Pinpoint the cell where the given text exists, returning its (x, y) midpoint coordinate. 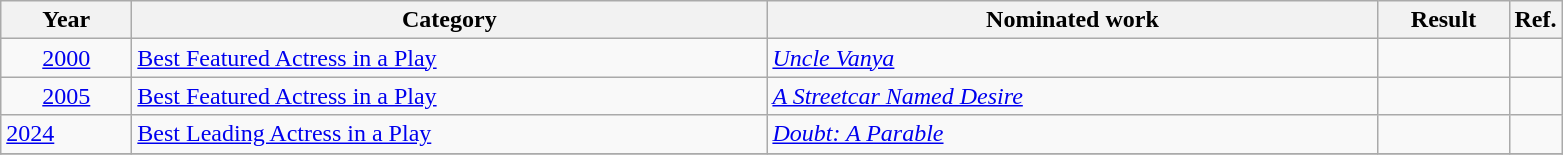
Uncle Vanya (1072, 58)
Ref. (1536, 20)
Category (450, 20)
2005 (66, 96)
Nominated work (1072, 20)
Best Leading Actress in a Play (450, 134)
2024 (66, 134)
Year (66, 20)
A Streetcar Named Desire (1072, 96)
Doubt: A Parable (1072, 134)
Result (1444, 20)
2000 (66, 58)
